Capture the cell that displays the provided text and extract its (X, Y) central coordinate. 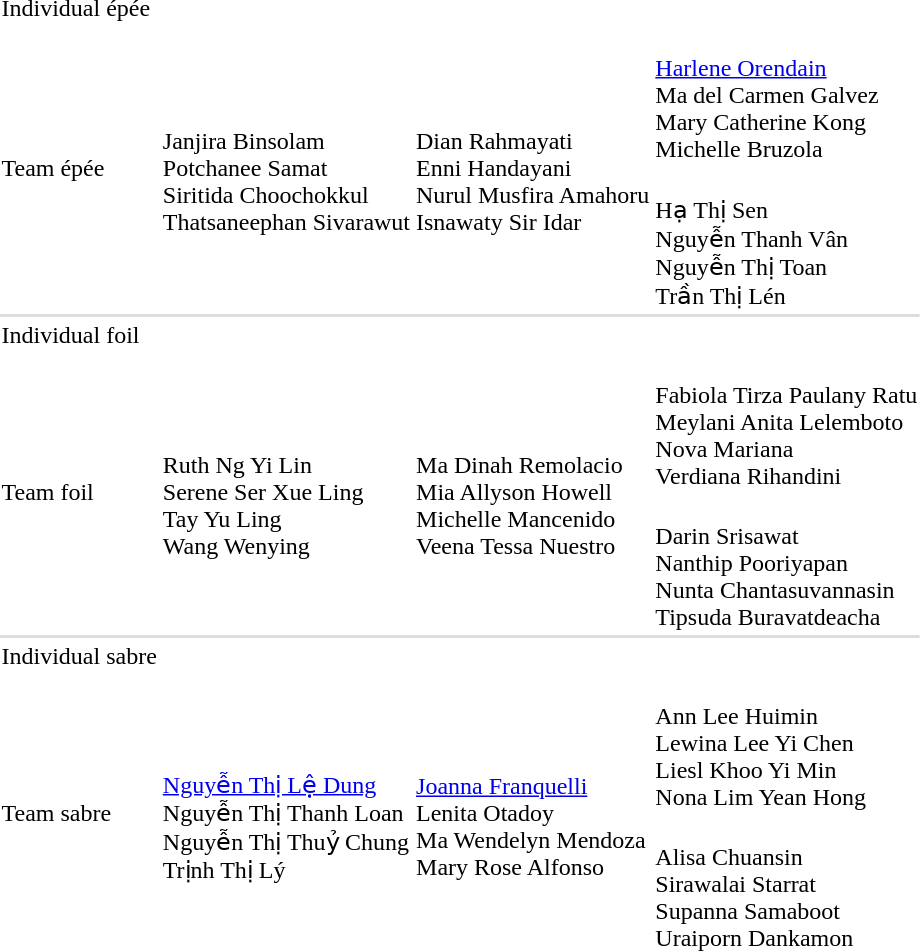
Janjira BinsolamPotchanee SamatSiritida ChoochokkulThatsaneephan Sivarawut (286, 168)
Harlene OrendainMa del Carmen GalvezMary Catherine KongMichelle Bruzola (786, 95)
Dian RahmayatiEnni HandayaniNurul Musfira AmahoruIsnawaty Sir Idar (533, 168)
Hạ Thị SenNguyễn Thanh VânNguyễn Thị ToanTrần Thị Lén (786, 239)
Team épée (79, 168)
Ma Dinah RemolacioMia Allyson HowellMichelle MancenidoVeena Tessa Nuestro (533, 492)
Ann Lee HuiminLewina Lee Yi ChenLiesl Khoo Yi MinNona Lim Yean Hong (786, 743)
Team foil (79, 492)
Fabiola Tirza Paulany RatuMeylani Anita LelembotoNova MarianaVerdiana Rihandini (786, 422)
Darin SrisawatNanthip PooriyapanNunta ChantasuvannasinTipsuda Buravatdeacha (786, 563)
Individual foil (79, 335)
Ruth Ng Yi LinSerene Ser Xue LingTay Yu LingWang Wenying (286, 492)
Individual sabre (79, 656)
